Find where the given text appears and provide that cell's center as (x, y) coordinate. 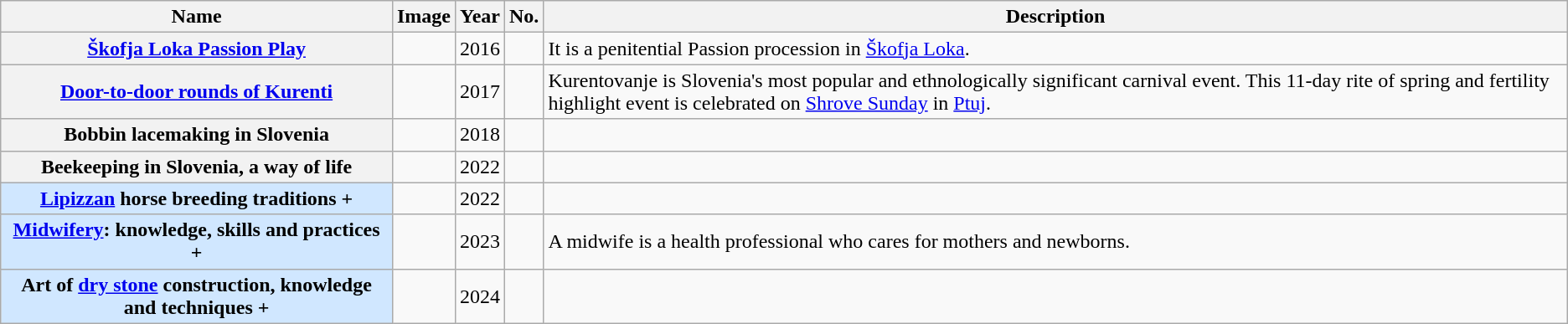
2018 (479, 135)
Door-to-door rounds of Kurenti (197, 92)
Image (424, 17)
2017 (479, 92)
Description (1055, 17)
Beekeeping in Slovenia, a way of life (197, 167)
2016 (479, 49)
Name (197, 17)
No. (524, 17)
Art of dry stone construction, knowledge and techniques + (197, 296)
Midwifery: knowledge, skills and practices + (197, 241)
Škofja Loka Passion Play (197, 49)
A midwife is a health professional who cares for mothers and newborns. (1055, 241)
Lipizzan horse breeding traditions + (197, 198)
It is a penitential Passion procession in Škofja Loka. (1055, 49)
Bobbin lacemaking in Slovenia (197, 135)
2024 (479, 296)
2023 (479, 241)
Year (479, 17)
